Capture the cell that displays the provided text and extract its [x, y] central coordinate. 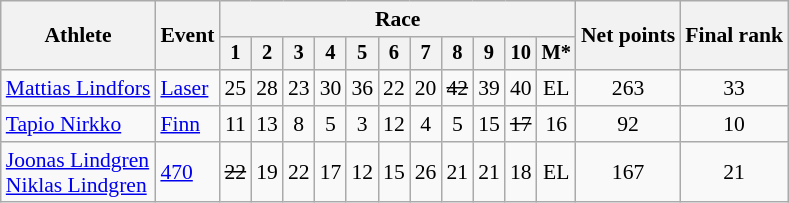
23 [299, 88]
39 [489, 88]
92 [628, 124]
19 [267, 172]
167 [628, 172]
1 [235, 54]
42 [457, 88]
18 [521, 172]
470 [187, 172]
20 [426, 88]
Event [187, 36]
11 [235, 124]
Finn [187, 124]
Race [397, 19]
30 [331, 88]
M* [556, 54]
7 [426, 54]
Net points [628, 36]
16 [556, 124]
36 [362, 88]
Laser [187, 88]
Athlete [78, 36]
Mattias Lindfors [78, 88]
6 [394, 54]
Tapio Nirkko [78, 124]
25 [235, 88]
9 [489, 54]
13 [267, 124]
2 [267, 54]
40 [521, 88]
263 [628, 88]
Final rank [734, 36]
Joonas LindgrenNiklas Lindgren [78, 172]
33 [734, 88]
26 [426, 172]
28 [267, 88]
